For the text-containing cell, return its midpoint in [x, y] coordinate format. 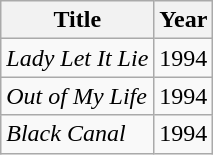
Lady Let It Lie [78, 58]
Out of My Life [78, 96]
Year [184, 20]
Title [78, 20]
Black Canal [78, 134]
